For the text-containing cell, return its midpoint in [x, y] coordinate format. 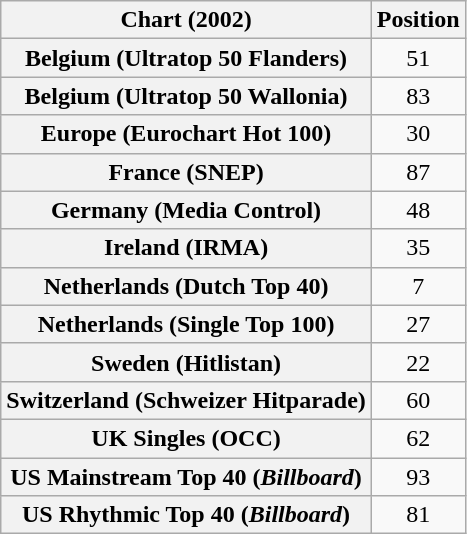
22 [418, 362]
27 [418, 324]
7 [418, 286]
Sweden (Hitlistan) [186, 362]
Position [418, 20]
Switzerland (Schweizer Hitparade) [186, 400]
UK Singles (OCC) [186, 438]
Netherlands (Dutch Top 40) [186, 286]
Belgium (Ultratop 50 Flanders) [186, 58]
48 [418, 210]
Netherlands (Single Top 100) [186, 324]
62 [418, 438]
60 [418, 400]
Europe (Eurochart Hot 100) [186, 134]
Germany (Media Control) [186, 210]
France (SNEP) [186, 172]
93 [418, 477]
Belgium (Ultratop 50 Wallonia) [186, 96]
Ireland (IRMA) [186, 248]
35 [418, 248]
87 [418, 172]
Chart (2002) [186, 20]
81 [418, 515]
83 [418, 96]
30 [418, 134]
51 [418, 58]
US Mainstream Top 40 (Billboard) [186, 477]
US Rhythmic Top 40 (Billboard) [186, 515]
